Capture the cell that displays the provided text and extract its [x, y] central coordinate. 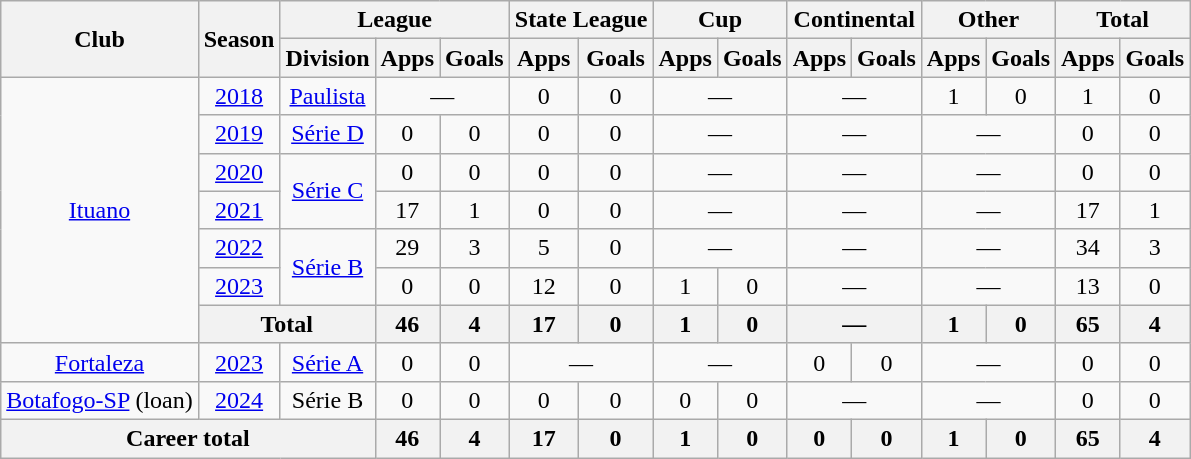
2021 [239, 210]
League [394, 20]
State League [581, 20]
Cup [720, 20]
2024 [239, 400]
Division [328, 58]
29 [407, 248]
Botafogo-SP (loan) [100, 400]
Continental [854, 20]
13 [1088, 286]
2019 [239, 134]
Season [239, 39]
Other [988, 20]
2018 [239, 96]
Fortaleza [100, 362]
Career total [188, 438]
12 [544, 286]
2022 [239, 248]
34 [1088, 248]
Série D [328, 134]
Club [100, 39]
Paulista [328, 96]
Ituano [100, 210]
Série A [328, 362]
5 [544, 248]
2020 [239, 172]
Série C [328, 191]
